Return [x, y] of the center of cell containing provided text 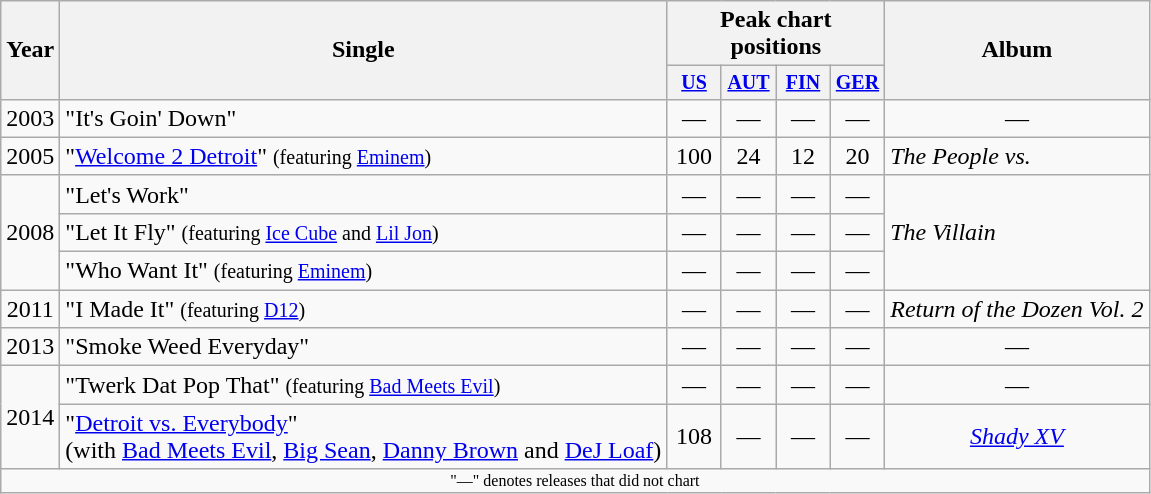
GER [857, 82]
20 [857, 156]
Return of the Dozen Vol. 2 [1017, 309]
US [694, 82]
2008 [30, 232]
"Who Want It" (featuring Eminem) [364, 271]
100 [694, 156]
Shady XV [1017, 436]
AUT [748, 82]
FIN [803, 82]
"Let's Work" [364, 194]
Peak chart positions [776, 34]
Album [1017, 50]
The Villain [1017, 232]
2005 [30, 156]
"Detroit vs. Everybody"(with Bad Meets Evil, Big Sean, Danny Brown and DeJ Loaf) [364, 436]
"Welcome 2 Detroit" (featuring Eminem) [364, 156]
12 [803, 156]
"Twerk Dat Pop That" (featuring Bad Meets Evil) [364, 385]
2014 [30, 418]
2011 [30, 309]
"I Made It" (featuring D12) [364, 309]
"It's Goin' Down" [364, 118]
"—" denotes releases that did not chart [575, 481]
108 [694, 436]
24 [748, 156]
"Let It Fly" (featuring Ice Cube and Lil Jon) [364, 232]
Year [30, 50]
2013 [30, 347]
The People vs. [1017, 156]
Single [364, 50]
"Smoke Weed Everyday" [364, 347]
2003 [30, 118]
